From the cell containing the given text, extract its center point as [X, Y] coordinate. 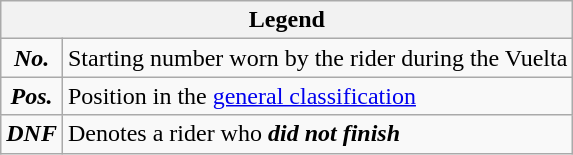
Pos. [32, 96]
Position in the general classification [317, 96]
DNF [32, 134]
Legend [287, 20]
Starting number worn by the rider during the Vuelta [317, 58]
Denotes a rider who did not finish [317, 134]
No. [32, 58]
